Return the [x, y] coordinate for the center point of the cell that contains the specified text.  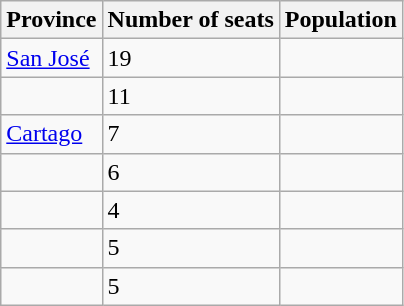
Province [52, 20]
6 [190, 172]
4 [190, 210]
San José [52, 58]
11 [190, 96]
Population [340, 20]
19 [190, 58]
Cartago [52, 134]
Number of seats [190, 20]
7 [190, 134]
